Pinpoint the cell where the given text exists, returning its (x, y) midpoint coordinate. 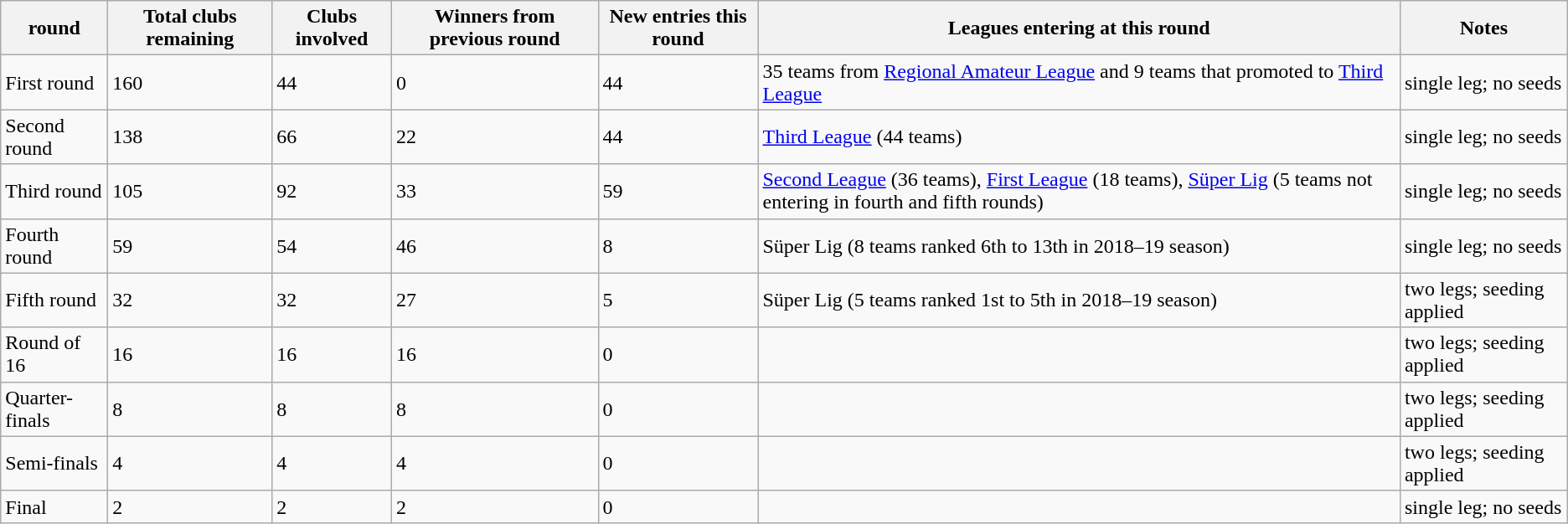
46 (494, 246)
Fourth round (54, 246)
5 (678, 300)
Notes (1483, 28)
35 teams from Regional Amateur League and 9 teams that promoted to Third League (1079, 82)
Round of 16 (54, 355)
New entries this round (678, 28)
Third round (54, 191)
27 (494, 300)
Leagues entering at this round (1079, 28)
Süper Lig (5 teams ranked 1st to 5th in 2018–19 season) (1079, 300)
54 (332, 246)
105 (190, 191)
Second League (36 teams), First League (18 teams), Süper Lig (5 teams not entering in fourth and fifth rounds) (1079, 191)
Quarter-finals (54, 408)
33 (494, 191)
Total clubs remaining (190, 28)
160 (190, 82)
Winners from previous round (494, 28)
First round (54, 82)
round (54, 28)
Semi-finals (54, 464)
Clubs involved (332, 28)
Fifth round (54, 300)
Süper Lig (8 teams ranked 6th to 13th in 2018–19 season) (1079, 246)
22 (494, 137)
Final (54, 506)
92 (332, 191)
Third League (44 teams) (1079, 137)
66 (332, 137)
138 (190, 137)
Second round (54, 137)
